Detect which cell encompasses the target text, then output its [x, y] center coordinate. 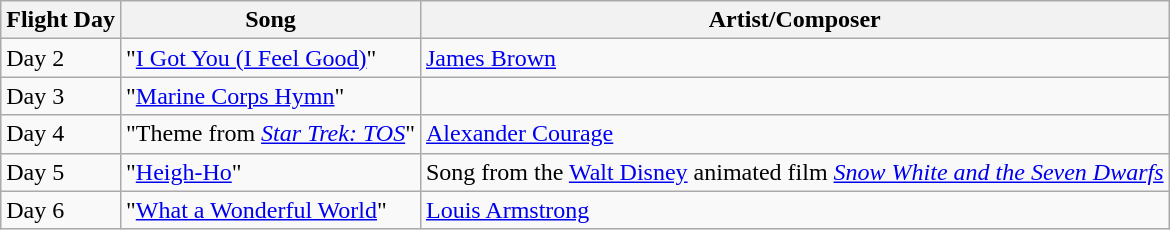
Louis Armstrong [794, 210]
"What a Wonderful World" [270, 210]
Song from the Walt Disney animated film Snow White and the Seven Dwarfs [794, 172]
Song [270, 20]
Day 3 [61, 96]
"Theme from Star Trek: TOS" [270, 134]
"Heigh-Ho" [270, 172]
"Marine Corps Hymn" [270, 96]
James Brown [794, 58]
Day 6 [61, 210]
Day 5 [61, 172]
Day 4 [61, 134]
Flight Day [61, 20]
Day 2 [61, 58]
Alexander Courage [794, 134]
Artist/Composer [794, 20]
"I Got You (I Feel Good)" [270, 58]
